Return (x, y) of the center of cell containing provided text 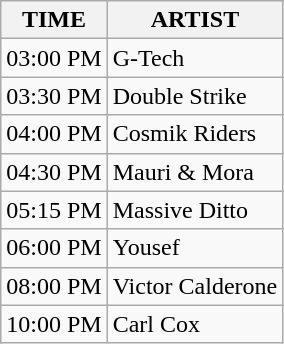
Massive Ditto (195, 210)
03:30 PM (54, 96)
TIME (54, 20)
04:00 PM (54, 134)
Yousef (195, 248)
05:15 PM (54, 210)
Carl Cox (195, 324)
ARTIST (195, 20)
08:00 PM (54, 286)
G-Tech (195, 58)
Mauri & Mora (195, 172)
03:00 PM (54, 58)
10:00 PM (54, 324)
Double Strike (195, 96)
04:30 PM (54, 172)
Victor Calderone (195, 286)
Cosmik Riders (195, 134)
06:00 PM (54, 248)
